Return (x, y) of the center of cell containing provided text 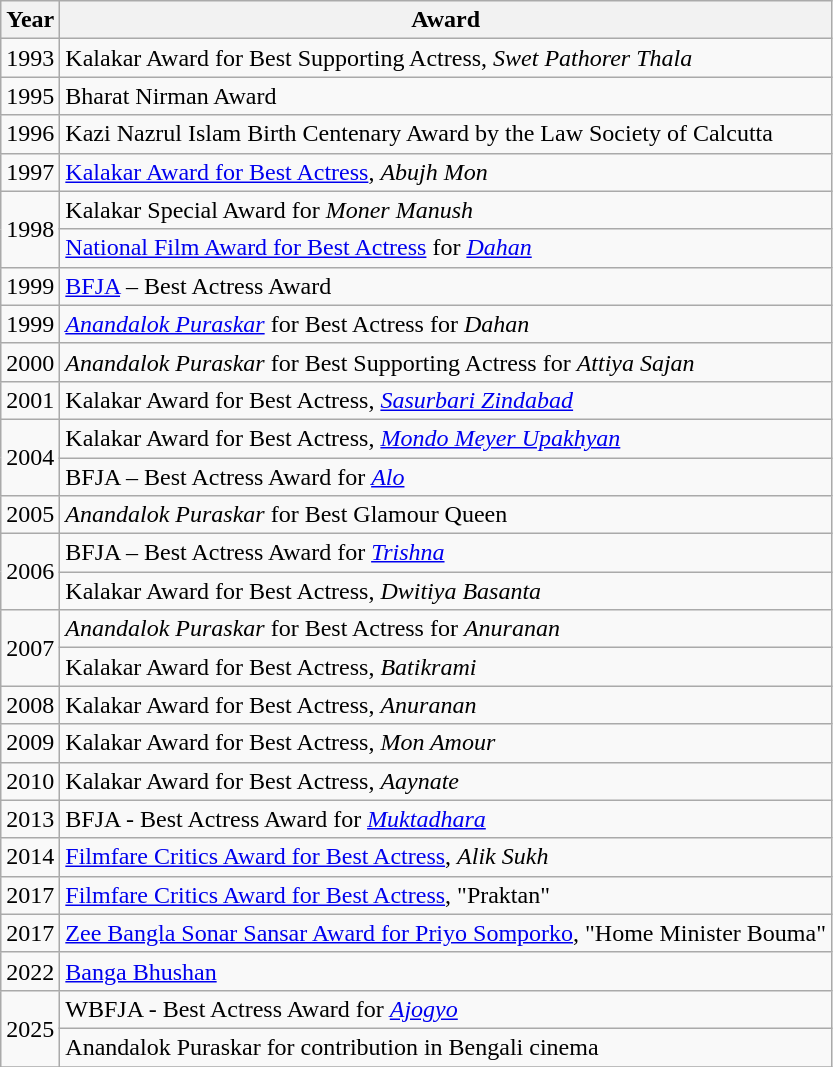
2004 (30, 457)
Kalakar Award for Best Actress, Sasurbari Zindabad (446, 400)
Anandalok Puraskar for contribution in Bengali cinema (446, 1047)
Award (446, 20)
Kalakar Award for Best Actress, Dwitiya Basanta (446, 591)
1998 (30, 229)
Anandalok Puraskar for Best Glamour Queen (446, 515)
Kalakar Award for Best Actress, Anuranan (446, 705)
Kalakar Award for Best Actress, Mondo Meyer Upakhyan (446, 438)
1993 (30, 58)
BFJA – Best Actress Award (446, 286)
2006 (30, 572)
2008 (30, 705)
2009 (30, 743)
2005 (30, 515)
Kalakar Special Award for Moner Manush (446, 210)
Anandalok Puraskar for Best Supporting Actress for Attiya Sajan (446, 362)
1995 (30, 96)
2014 (30, 857)
BFJA – Best Actress Award for Alo (446, 477)
2022 (30, 971)
Bharat Nirman Award (446, 96)
Kalakar Award for Best Actress, Batikrami (446, 667)
2000 (30, 362)
2010 (30, 781)
2007 (30, 648)
BFJA - Best Actress Award for Muktadhara (446, 819)
WBFJA - Best Actress Award for Ajogyo (446, 1009)
Filmfare Critics Award for Best Actress, "Praktan" (446, 895)
1997 (30, 172)
National Film Award for Best Actress for Dahan (446, 248)
Kalakar Award for Best Supporting Actress, Swet Pathorer Thala (446, 58)
2001 (30, 400)
Anandalok Puraskar for Best Actress for Anuranan (446, 629)
Filmfare Critics Award for Best Actress, Alik Sukh (446, 857)
Kalakar Award for Best Actress, Mon Amour (446, 743)
Zee Bangla Sonar Sansar Award for Priyo Somporko, "Home Minister Bouma" (446, 933)
Year (30, 20)
Banga Bhushan (446, 971)
Kalakar Award for Best Actress, Abujh Mon (446, 172)
BFJA – Best Actress Award for Trishna (446, 553)
2013 (30, 819)
Kalakar Award for Best Actress, Aaynate (446, 781)
1996 (30, 134)
Anandalok Puraskar for Best Actress for Dahan (446, 324)
Kazi Nazrul Islam Birth Centenary Award by the Law Society of Calcutta (446, 134)
2025 (30, 1028)
